Extract the [x, y] coordinate from the center of the cell holding the provided text.  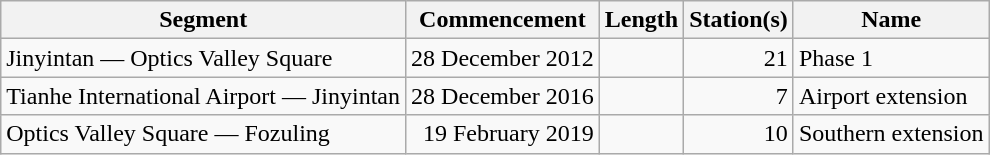
7 [739, 96]
Southern extension [891, 134]
Segment [204, 20]
19 February 2019 [503, 134]
28 December 2016 [503, 96]
28 December 2012 [503, 58]
Station(s) [739, 20]
Tianhe International Airport — Jinyintan [204, 96]
10 [739, 134]
Commencement [503, 20]
Jinyintan — Optics Valley Square [204, 58]
Name [891, 20]
Phase 1 [891, 58]
21 [739, 58]
Airport extension [891, 96]
Length [641, 20]
Optics Valley Square — Fozuling [204, 134]
